Detect which cell encompasses the target text, then output its [X, Y] center coordinate. 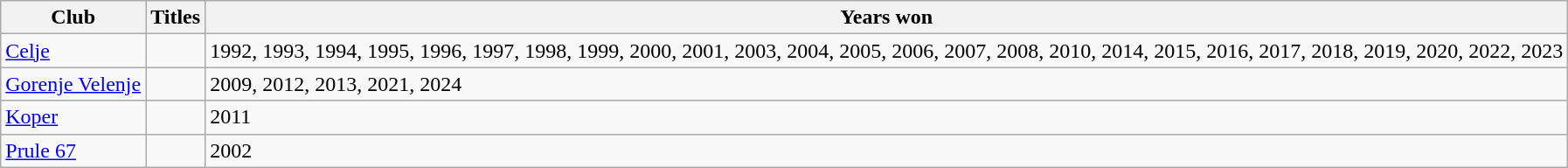
Titles [176, 17]
Years won [886, 17]
Prule 67 [73, 150]
Gorenje Velenje [73, 84]
2011 [886, 117]
2002 [886, 150]
2009, 2012, 2013, 2021, 2024 [886, 84]
Koper [73, 117]
Celje [73, 51]
Club [73, 17]
